Locate the cell with the specified text and output its (X, Y) center coordinate. 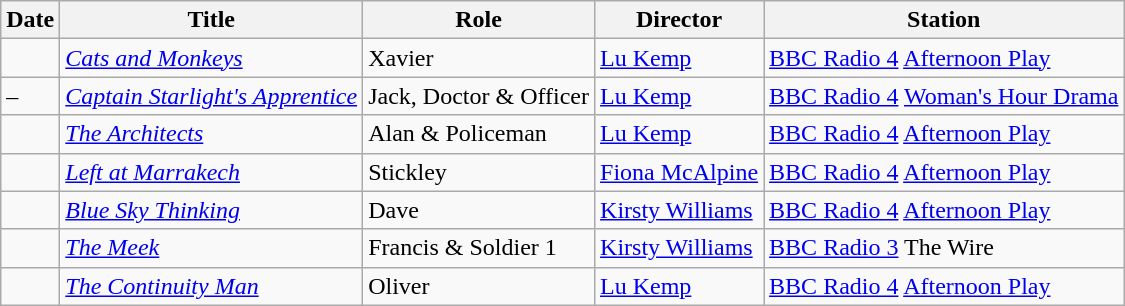
The Meek (212, 248)
Station (944, 20)
BBC Radio 4 Woman's Hour Drama (944, 96)
The Architects (212, 134)
BBC Radio 3 The Wire (944, 248)
Oliver (479, 286)
Dave (479, 210)
Title (212, 20)
Cats and Monkeys (212, 58)
Alan & Policeman (479, 134)
Director (680, 20)
Xavier (479, 58)
Francis & Soldier 1 (479, 248)
Date (30, 20)
– (30, 96)
The Continuity Man (212, 286)
Fiona McAlpine (680, 172)
Captain Starlight's Apprentice (212, 96)
Role (479, 20)
Left at Marrakech (212, 172)
Jack, Doctor & Officer (479, 96)
Stickley (479, 172)
Blue Sky Thinking (212, 210)
